Detect which cell encompasses the target text, then output its (X, Y) center coordinate. 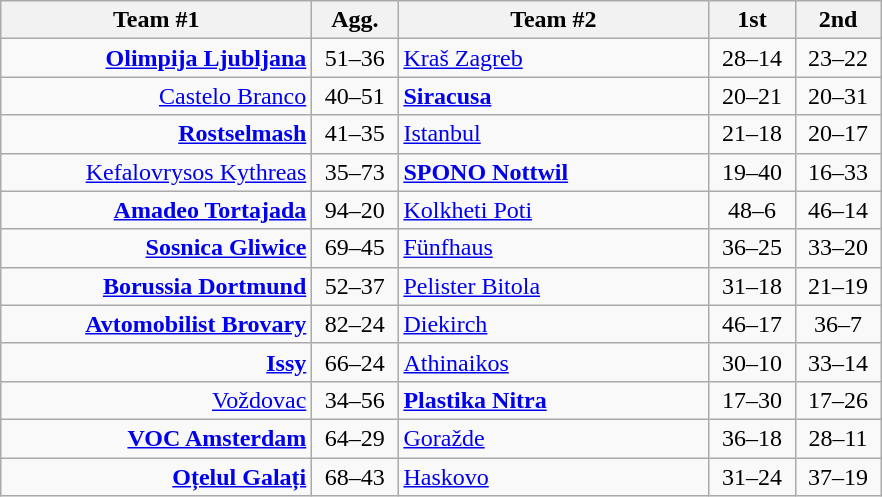
37–19 (838, 477)
28–11 (838, 438)
Castelo Branco (156, 96)
Pelister Bitola (554, 286)
VOC Amsterdam (156, 438)
Diekirch (554, 324)
Istanbul (554, 134)
Olimpija Ljubljana (156, 58)
28–14 (752, 58)
52–37 (355, 286)
36–25 (752, 248)
23–22 (838, 58)
35–73 (355, 172)
Goražde (554, 438)
36–7 (838, 324)
66–24 (355, 362)
Rostselmash (156, 134)
46–14 (838, 210)
Oțelul Galați (156, 477)
33–20 (838, 248)
Haskovo (554, 477)
31–18 (752, 286)
82–24 (355, 324)
34–56 (355, 400)
64–29 (355, 438)
51–36 (355, 58)
Team #2 (554, 20)
17–26 (838, 400)
94–20 (355, 210)
2nd (838, 20)
17–30 (752, 400)
41–35 (355, 134)
Team #1 (156, 20)
Fünfhaus (554, 248)
Kefalovrysos Kythreas (156, 172)
Sosnica Gliwice (156, 248)
Kraš Zagreb (554, 58)
Avtomobilist Brovary (156, 324)
Voždovac (156, 400)
33–14 (838, 362)
21–19 (838, 286)
SPONO Nottwil (554, 172)
48–6 (752, 210)
20–31 (838, 96)
21–18 (752, 134)
Athinaikos (554, 362)
1st (752, 20)
46–17 (752, 324)
40–51 (355, 96)
Borussia Dortmund (156, 286)
Siracusa (554, 96)
31–24 (752, 477)
16–33 (838, 172)
69–45 (355, 248)
19–40 (752, 172)
Kolkheti Poti (554, 210)
36–18 (752, 438)
Amadeo Tortajada (156, 210)
20–21 (752, 96)
68–43 (355, 477)
Agg. (355, 20)
30–10 (752, 362)
Issy (156, 362)
Plastika Nitra (554, 400)
20–17 (838, 134)
